From the cell containing the given text, extract its center point as [x, y] coordinate. 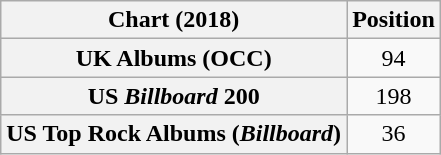
UK Albums (OCC) [174, 58]
US Billboard 200 [174, 96]
Position [394, 20]
US Top Rock Albums (Billboard) [174, 134]
Chart (2018) [174, 20]
94 [394, 58]
198 [394, 96]
36 [394, 134]
